For the text-containing cell, return its midpoint in [x, y] coordinate format. 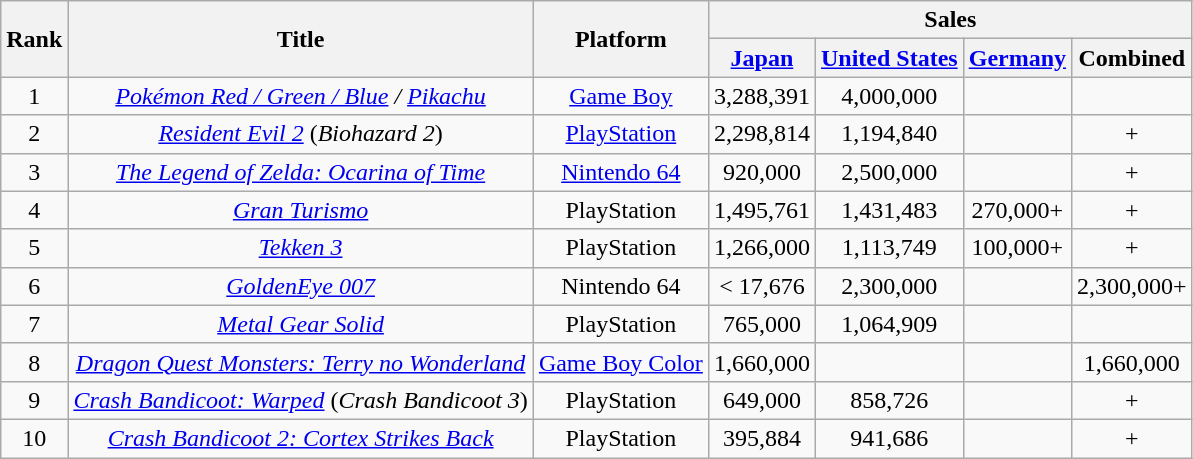
1 [34, 96]
100,000+ [1017, 248]
Pokémon Red / Green / Blue / Pikachu [300, 96]
1,194,840 [889, 134]
The Legend of Zelda: Ocarina of Time [300, 172]
1,266,000 [762, 248]
2,300,000+ [1132, 286]
Dragon Quest Monsters: Terry no Wonderland [300, 362]
858,726 [889, 400]
2 [34, 134]
Gran Turismo [300, 210]
Title [300, 39]
Tekken 3 [300, 248]
Platform [620, 39]
2,500,000 [889, 172]
5 [34, 248]
Japan [762, 58]
Sales [950, 20]
2,298,814 [762, 134]
Rank [34, 39]
4 [34, 210]
765,000 [762, 324]
1,113,749 [889, 248]
1,495,761 [762, 210]
3,288,391 [762, 96]
Resident Evil 2 (Biohazard 2) [300, 134]
United States [889, 58]
Metal Gear Solid [300, 324]
1,431,483 [889, 210]
10 [34, 438]
7 [34, 324]
4,000,000 [889, 96]
Crash Bandicoot 2: Cortex Strikes Back [300, 438]
1,064,909 [889, 324]
2,300,000 [889, 286]
Crash Bandicoot: Warped (Crash Bandicoot 3) [300, 400]
941,686 [889, 438]
Combined [1132, 58]
3 [34, 172]
6 [34, 286]
9 [34, 400]
270,000+ [1017, 210]
< 17,676 [762, 286]
395,884 [762, 438]
8 [34, 362]
Game Boy [620, 96]
649,000 [762, 400]
920,000 [762, 172]
Game Boy Color [620, 362]
GoldenEye 007 [300, 286]
Germany [1017, 58]
